For the text-containing cell, return its midpoint in [X, Y] coordinate format. 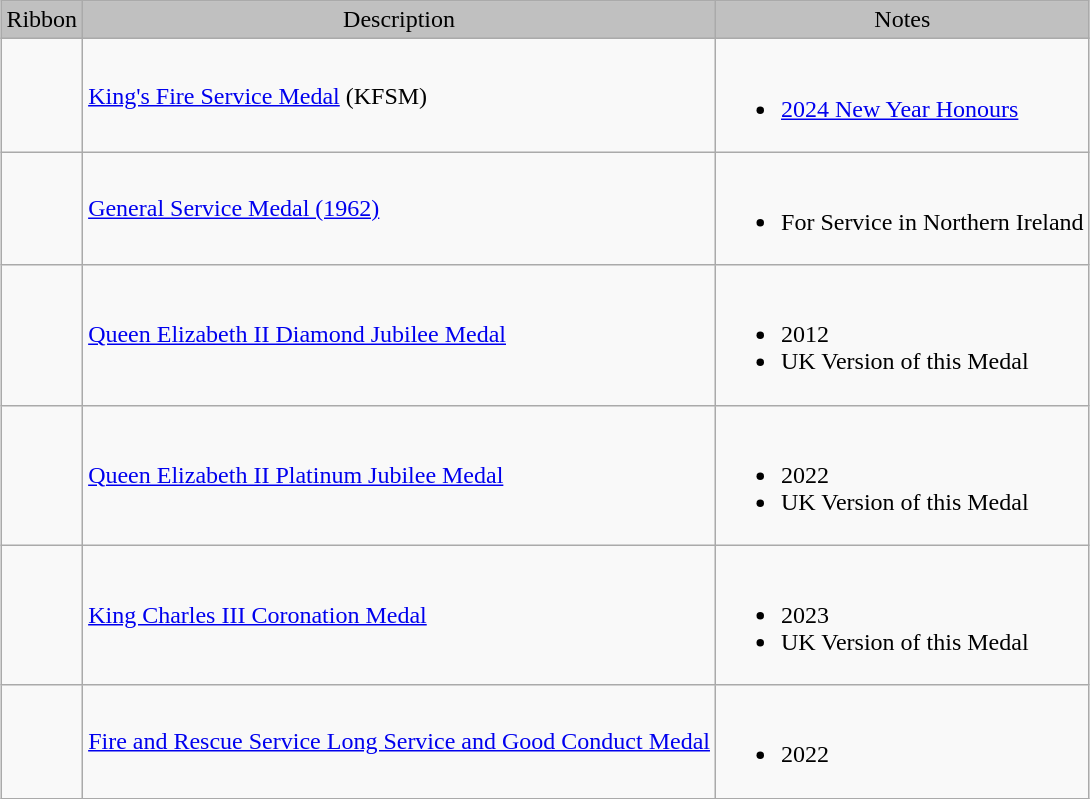
2022 [903, 742]
2022UK Version of this Medal [903, 475]
Description [400, 20]
General Service Medal (1962) [400, 208]
Ribbon [42, 20]
2024 New Year Honours [903, 96]
King's Fire Service Medal (KFSM) [400, 96]
2012UK Version of this Medal [903, 335]
Fire and Rescue Service Long Service and Good Conduct Medal [400, 742]
King Charles III Coronation Medal [400, 615]
Queen Elizabeth II Diamond Jubilee Medal [400, 335]
2023UK Version of this Medal [903, 615]
Queen Elizabeth II Platinum Jubilee Medal [400, 475]
For Service in Northern Ireland [903, 208]
Notes [903, 20]
